Pinpoint the cell where the given text exists, returning its [x, y] midpoint coordinate. 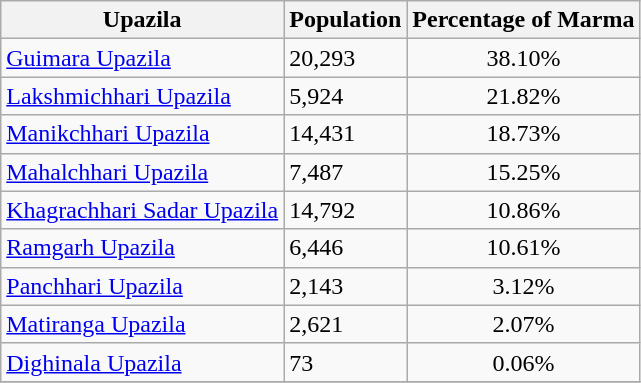
21.82% [524, 96]
Manikchhari Upazila [142, 134]
20,293 [346, 58]
2.07% [524, 324]
Mahalchhari Upazila [142, 172]
14,792 [346, 210]
10.61% [524, 248]
73 [346, 362]
14,431 [346, 134]
Percentage of Marma [524, 20]
38.10% [524, 58]
Guimara Upazila [142, 58]
10.86% [524, 210]
2,143 [346, 286]
15.25% [524, 172]
Ramgarh Upazila [142, 248]
Population [346, 20]
3.12% [524, 286]
Lakshmichhari Upazila [142, 96]
2,621 [346, 324]
Matiranga Upazila [142, 324]
Dighinala Upazila [142, 362]
18.73% [524, 134]
Khagrachhari Sadar Upazila [142, 210]
5,924 [346, 96]
Upazila [142, 20]
6,446 [346, 248]
Panchhari Upazila [142, 286]
7,487 [346, 172]
0.06% [524, 362]
